From the cell containing the given text, extract its center point as (x, y) coordinate. 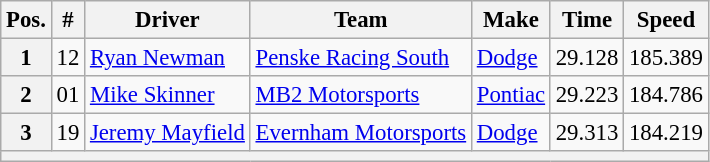
# (68, 20)
Time (586, 20)
3 (26, 133)
Jeremy Mayfield (168, 133)
01 (68, 95)
Ryan Newman (168, 58)
Mike Skinner (168, 95)
Make (510, 20)
Evernham Motorsports (360, 133)
29.313 (586, 133)
12 (68, 58)
Pontiac (510, 95)
Pos. (26, 20)
184.786 (666, 95)
1 (26, 58)
2 (26, 95)
MB2 Motorsports (360, 95)
184.219 (666, 133)
Penske Racing South (360, 58)
Speed (666, 20)
29.223 (586, 95)
29.128 (586, 58)
19 (68, 133)
Driver (168, 20)
Team (360, 20)
185.389 (666, 58)
